Extract the (x, y) coordinate from the center of the cell holding the provided text.  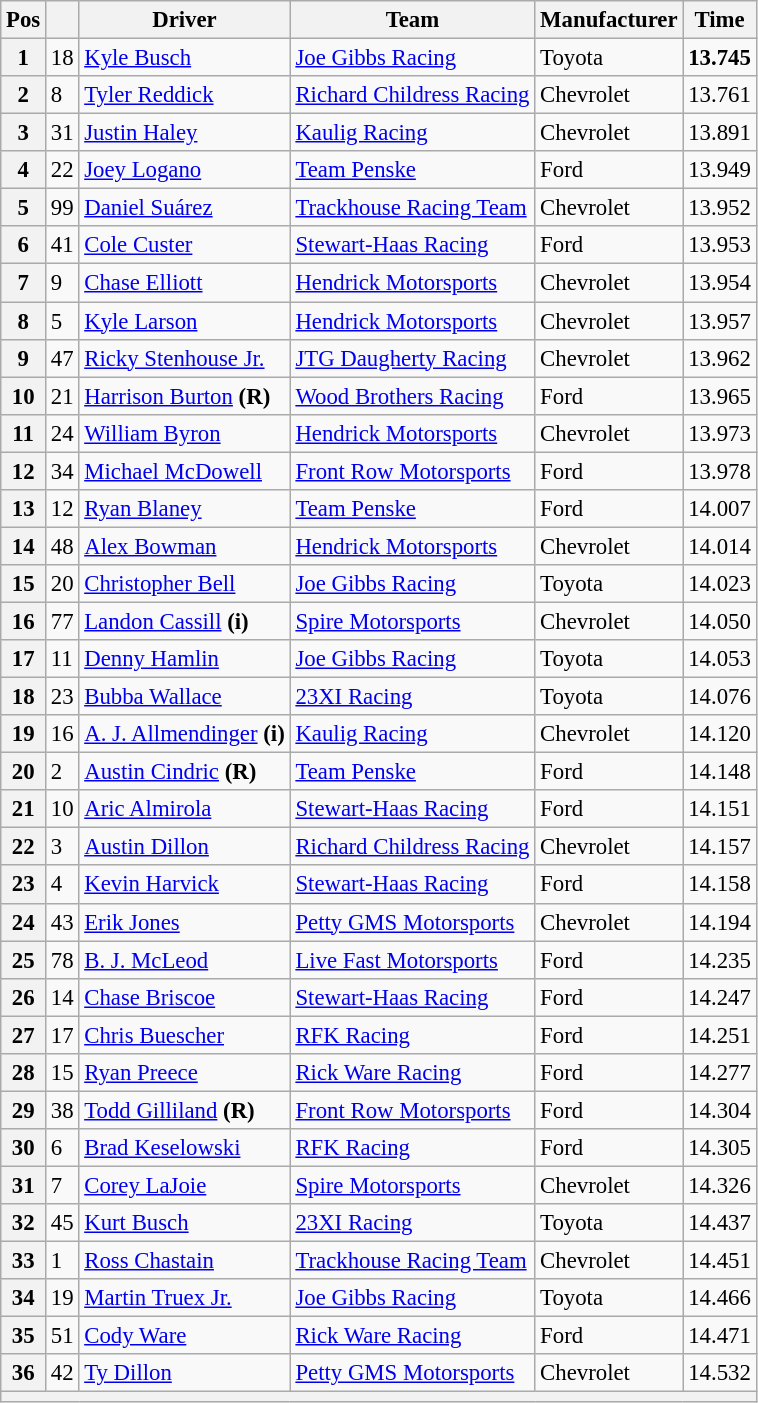
14.277 (720, 1073)
13.891 (720, 133)
14.235 (720, 960)
14.148 (720, 772)
Ricky Stenhouse Jr. (184, 358)
Time (720, 20)
Martin Truex Jr. (184, 1298)
14.247 (720, 997)
14.251 (720, 1035)
14.151 (720, 809)
Chris Buescher (184, 1035)
13.949 (720, 170)
Christopher Bell (184, 584)
14.471 (720, 1336)
Chase Briscoe (184, 997)
Denny Hamlin (184, 659)
38 (62, 1110)
14.023 (720, 584)
Alex Bowman (184, 546)
Team (412, 20)
Aric Almirola (184, 809)
14.305 (720, 1148)
Bubba Wallace (184, 697)
Austin Cindric (R) (184, 772)
28 (24, 1073)
14.076 (720, 697)
13.745 (720, 58)
Todd Gilliland (R) (184, 1110)
13.978 (720, 471)
Cole Custer (184, 245)
14.451 (720, 1261)
14.194 (720, 922)
13.953 (720, 245)
Landon Cassill (i) (184, 621)
Daniel Suárez (184, 208)
30 (24, 1148)
Erik Jones (184, 922)
78 (62, 960)
14.304 (720, 1110)
Kevin Harvick (184, 885)
13.962 (720, 358)
25 (24, 960)
B. J. McLeod (184, 960)
26 (24, 997)
13.952 (720, 208)
43 (62, 922)
14.053 (720, 659)
Driver (184, 20)
51 (62, 1336)
45 (62, 1223)
Austin Dillon (184, 847)
Ryan Preece (184, 1073)
Wood Brothers Racing (412, 396)
14.050 (720, 621)
14.532 (720, 1373)
14.466 (720, 1298)
33 (24, 1261)
13.957 (720, 321)
14.437 (720, 1223)
14.007 (720, 509)
35 (24, 1336)
47 (62, 358)
48 (62, 546)
Manufacturer (609, 20)
77 (62, 621)
Kyle Busch (184, 58)
Ty Dillon (184, 1373)
14.158 (720, 885)
Justin Haley (184, 133)
13.761 (720, 95)
Kyle Larson (184, 321)
Kurt Busch (184, 1223)
36 (24, 1373)
A. J. Allmendinger (i) (184, 734)
13 (24, 509)
13.965 (720, 396)
29 (24, 1110)
41 (62, 245)
13.973 (720, 433)
Joey Logano (184, 170)
Pos (24, 20)
Ross Chastain (184, 1261)
Chase Elliott (184, 283)
Live Fast Motorsports (412, 960)
14.014 (720, 546)
Michael McDowell (184, 471)
Tyler Reddick (184, 95)
32 (24, 1223)
Brad Keselowski (184, 1148)
13.954 (720, 283)
14.120 (720, 734)
Cody Ware (184, 1336)
Corey LaJoie (184, 1185)
27 (24, 1035)
42 (62, 1373)
JTG Daugherty Racing (412, 358)
Ryan Blaney (184, 509)
14.326 (720, 1185)
14.157 (720, 847)
William Byron (184, 433)
Harrison Burton (R) (184, 396)
99 (62, 208)
